Extract the (x, y) coordinate from the center of the cell holding the provided text.  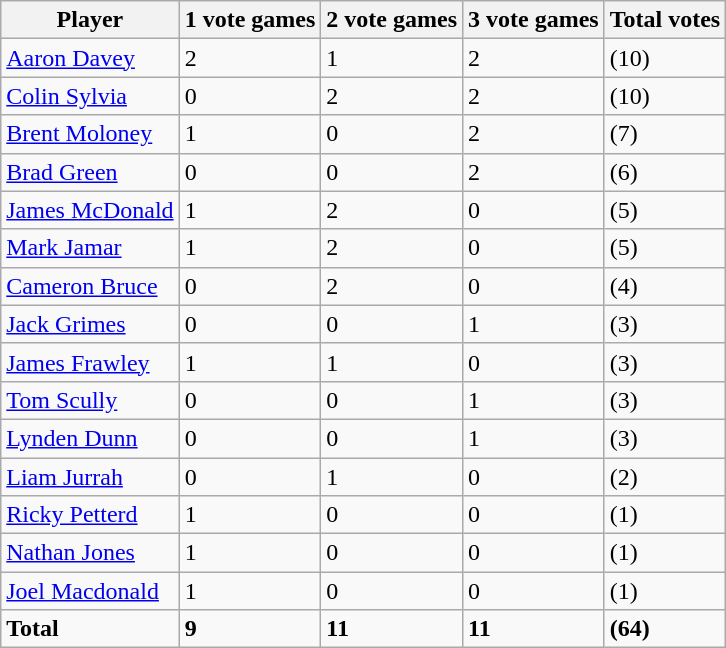
Ricky Petterd (90, 515)
Nathan Jones (90, 553)
James Frawley (90, 362)
James McDonald (90, 210)
Brent Moloney (90, 134)
3 vote games (534, 20)
Cameron Bruce (90, 286)
2 vote games (392, 20)
Colin Sylvia (90, 96)
Mark Jamar (90, 248)
9 (250, 629)
1 vote games (250, 20)
(64) (665, 629)
Tom Scully (90, 400)
(6) (665, 172)
Joel Macdonald (90, 591)
(7) (665, 134)
(4) (665, 286)
Lynden Dunn (90, 438)
Player (90, 20)
Total (90, 629)
Aaron Davey (90, 58)
Jack Grimes (90, 324)
Brad Green (90, 172)
(2) (665, 477)
Total votes (665, 20)
Liam Jurrah (90, 477)
